Capture the cell that displays the provided text and extract its [X, Y] central coordinate. 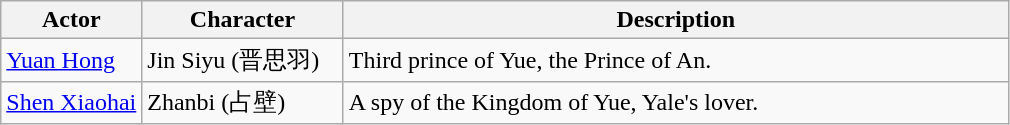
Third prince of Yue, the Prince of An. [676, 60]
Description [676, 20]
Yuan Hong [72, 60]
Shen Xiaohai [72, 102]
Zhanbi (占壁) [242, 102]
Jin Siyu (晋思羽) [242, 60]
Character [242, 20]
Actor [72, 20]
A spy of the Kingdom of Yue, Yale's lover. [676, 102]
